Detect which cell encompasses the target text, then output its [X, Y] center coordinate. 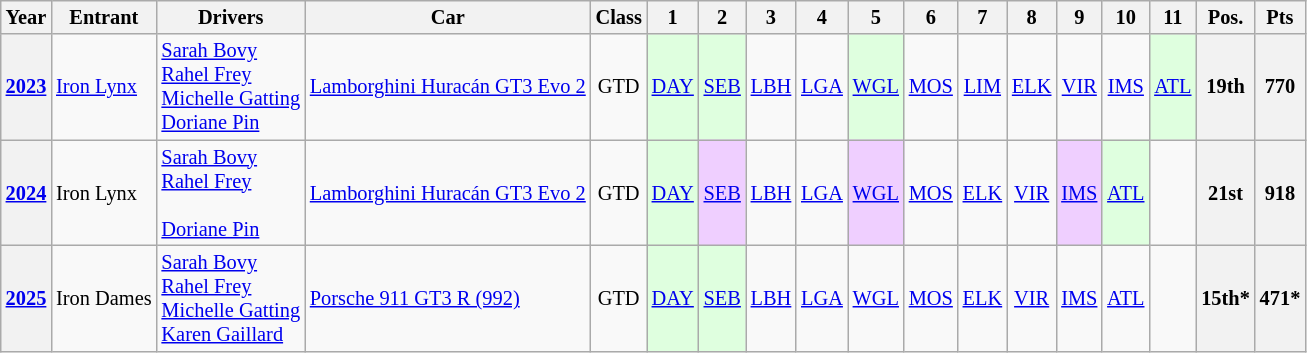
Pts [1280, 17]
2024 [26, 193]
1 [673, 17]
Car [448, 17]
21st [1225, 193]
Sarah Bovy Rahel Frey Doriane Pin [231, 193]
2025 [26, 298]
6 [931, 17]
10 [1126, 17]
7 [982, 17]
19th [1225, 87]
Sarah Bovy Rahel Frey Michelle Gatting Karen Gaillard [231, 298]
LIM [982, 87]
5 [876, 17]
Sarah Bovy Rahel Frey Michelle Gatting Doriane Pin [231, 87]
11 [1172, 17]
Drivers [231, 17]
Iron Dames [104, 298]
2 [722, 17]
918 [1280, 193]
Class [619, 17]
Entrant [104, 17]
8 [1032, 17]
Porsche 911 GT3 R (992) [448, 298]
770 [1280, 87]
3 [771, 17]
Pos. [1225, 17]
9 [1079, 17]
Year [26, 17]
471* [1280, 298]
2023 [26, 87]
15th* [1225, 298]
4 [822, 17]
